For the text-containing cell, return its midpoint in [X, Y] coordinate format. 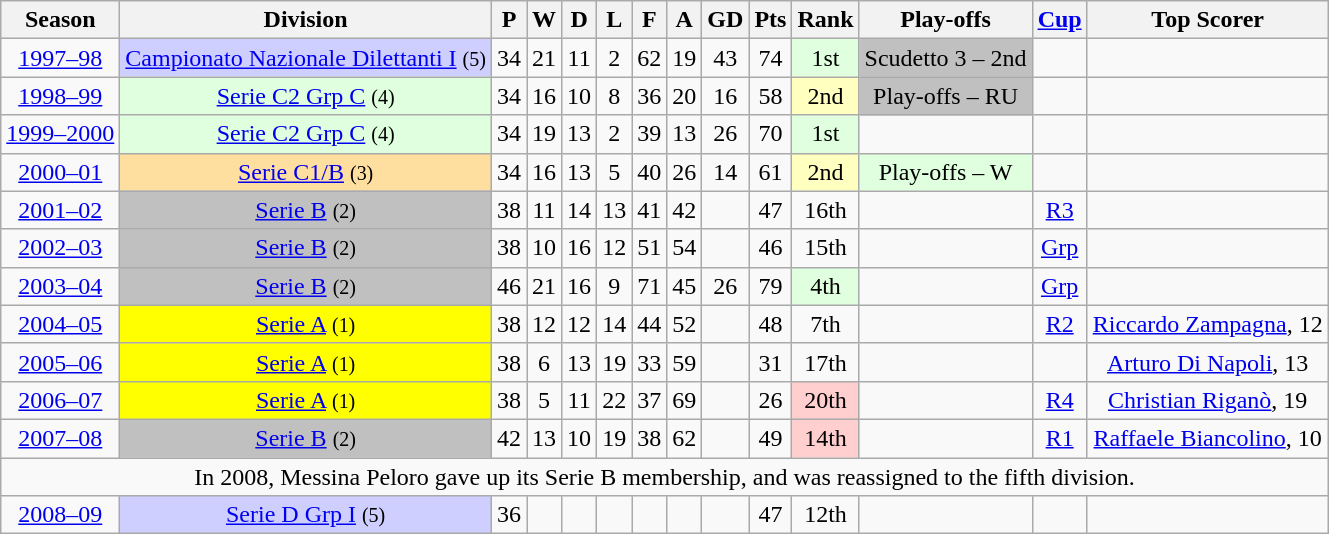
Campionato Nazionale Dilettanti I (5) [306, 58]
17th [826, 362]
GD [726, 20]
43 [726, 58]
2005–06 [60, 362]
1999–2000 [60, 134]
Pts [770, 20]
6 [544, 362]
F [650, 20]
Season [60, 20]
2007–08 [60, 438]
51 [650, 248]
Rank [826, 20]
2004–05 [60, 324]
31 [770, 362]
P [508, 20]
45 [684, 286]
15th [826, 248]
R1 [1060, 438]
20 [684, 96]
2002–03 [60, 248]
Play-offs – RU [946, 96]
74 [770, 58]
61 [770, 172]
R2 [1060, 324]
Christian Riganò, 19 [1208, 400]
48 [770, 324]
Play-offs [946, 20]
2000–01 [60, 172]
L [614, 20]
41 [650, 210]
Scudetto 3 – 2nd [946, 58]
Arturo Di Napoli, 13 [1208, 362]
W [544, 20]
58 [770, 96]
59 [684, 362]
44 [650, 324]
7th [826, 324]
4th [826, 286]
37 [650, 400]
2008–09 [60, 515]
Serie D Grp I (5) [306, 515]
Raffaele Biancolino, 10 [1208, 438]
20th [826, 400]
1997–98 [60, 58]
Serie C1/B (3) [306, 172]
Top Scorer [1208, 20]
14th [826, 438]
12th [826, 515]
2003–04 [60, 286]
A [684, 20]
70 [770, 134]
40 [650, 172]
In 2008, Messina Peloro gave up its Serie B membership, and was reassigned to the fifth division. [664, 477]
R4 [1060, 400]
49 [770, 438]
Cup [1060, 20]
8 [614, 96]
39 [650, 134]
52 [684, 324]
9 [614, 286]
69 [684, 400]
R3 [1060, 210]
2001–02 [60, 210]
D [580, 20]
71 [650, 286]
79 [770, 286]
2006–07 [60, 400]
1998–99 [60, 96]
Play-offs – W [946, 172]
54 [684, 248]
16th [826, 210]
Riccardo Zampagna, 12 [1208, 324]
22 [614, 400]
33 [650, 362]
Division [306, 20]
